Identify which cell holds the provided text, then report its (x, y) central coordinate. 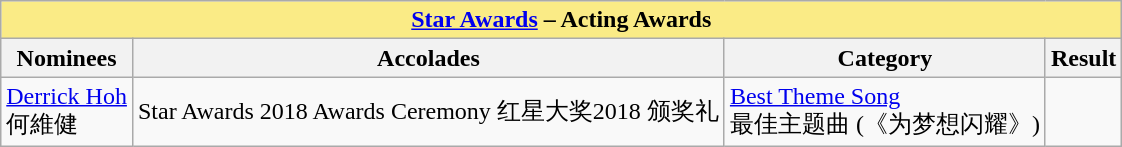
Derrick Hoh 何維健 (67, 112)
Category (884, 58)
Star Awards 2018 Awards Ceremony 红星大奖2018 颁奖礼 (428, 112)
Nominees (67, 58)
Result (1083, 58)
Accolades (428, 58)
Star Awards – Acting Awards (562, 20)
Best Theme Song 最佳主题曲 (《为梦想闪耀》) (884, 112)
